From the cell containing the given text, extract its center point as (x, y) coordinate. 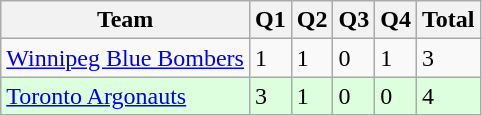
Q4 (396, 20)
Toronto Argonauts (126, 96)
Q1 (270, 20)
Total (448, 20)
Q3 (354, 20)
Team (126, 20)
Q2 (312, 20)
Winnipeg Blue Bombers (126, 58)
4 (448, 96)
